Detect which cell encompasses the target text, then output its [X, Y] center coordinate. 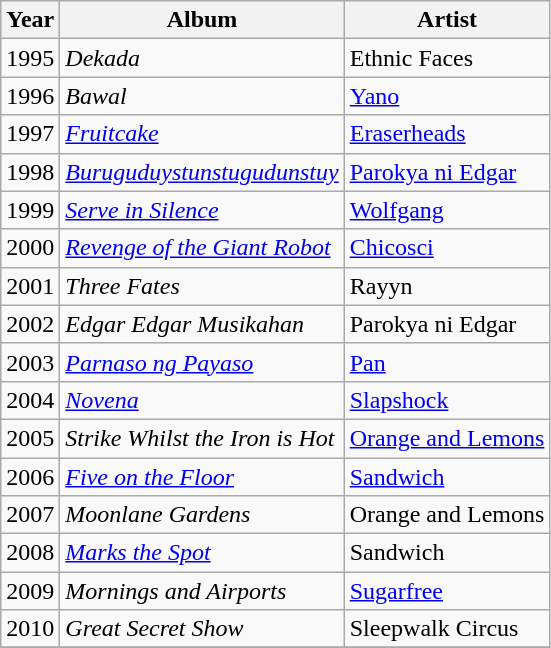
Artist [447, 20]
Ethnic Faces [447, 58]
1996 [30, 96]
1995 [30, 58]
Serve in Silence [202, 210]
Slapshock [447, 400]
Strike Whilst the Iron is Hot [202, 438]
Five on the Floor [202, 477]
Three Fates [202, 286]
2010 [30, 629]
Dekada [202, 58]
Fruitcake [202, 134]
Parnaso ng Payaso [202, 362]
Wolfgang [447, 210]
2008 [30, 553]
2000 [30, 248]
Buruguduystunstugudunstuy [202, 172]
Sleepwalk Circus [447, 629]
1999 [30, 210]
Moonlane Gardens [202, 515]
Revenge of the Giant Robot [202, 248]
Mornings and Airports [202, 591]
2007 [30, 515]
Bawal [202, 96]
Sugarfree [447, 591]
Marks the Spot [202, 553]
Pan [447, 362]
Eraserheads [447, 134]
2009 [30, 591]
1997 [30, 134]
2006 [30, 477]
2002 [30, 324]
Rayyn [447, 286]
Great Secret Show [202, 629]
Novena [202, 400]
2003 [30, 362]
2001 [30, 286]
Chicosci [447, 248]
Album [202, 20]
Edgar Edgar Musikahan [202, 324]
2004 [30, 400]
2005 [30, 438]
1998 [30, 172]
Year [30, 20]
Yano [447, 96]
